Return the [x, y] coordinate for the center point of the cell that contains the specified text.  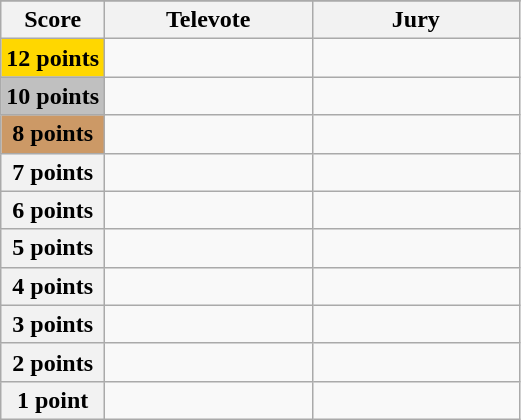
2 points [53, 362]
3 points [53, 324]
Televote [209, 20]
5 points [53, 248]
7 points [53, 172]
10 points [53, 96]
1 point [53, 400]
Score [53, 20]
6 points [53, 210]
4 points [53, 286]
Jury [416, 20]
8 points [53, 134]
12 points [53, 58]
